For the text-containing cell, return its midpoint in [X, Y] coordinate format. 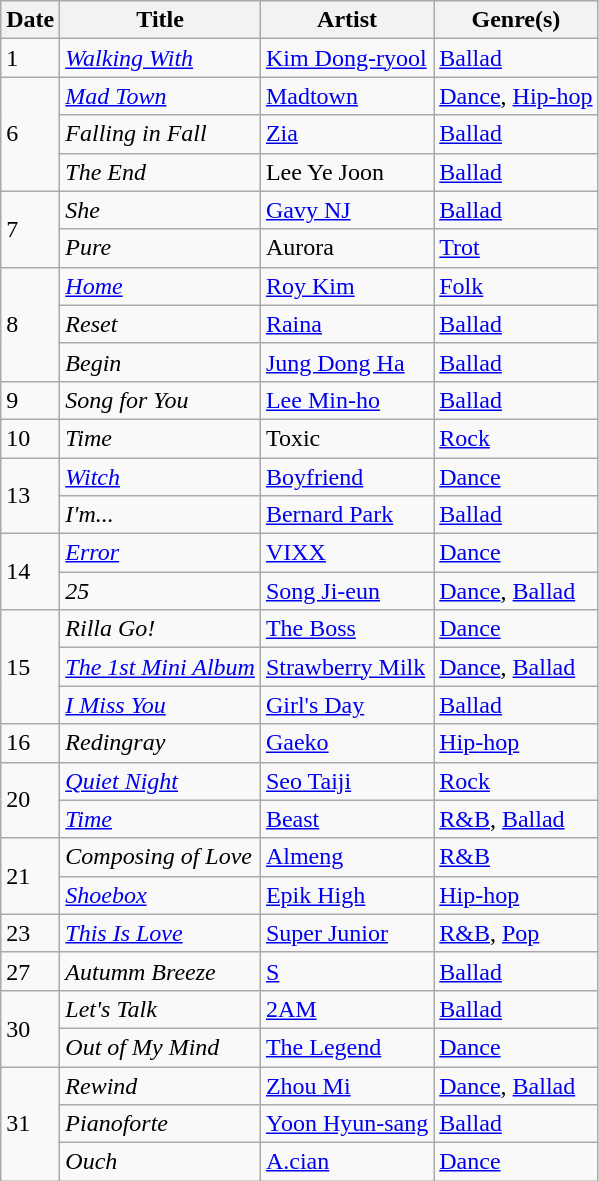
This Is Love [160, 933]
Pure [160, 248]
13 [30, 496]
Boyfriend [346, 477]
Quiet Night [160, 781]
Trot [516, 248]
Redingray [160, 743]
27 [30, 971]
R&B, Ballad [516, 819]
VIXX [346, 553]
Walking With [160, 58]
Jung Dong Ha [346, 362]
Ouch [160, 1162]
Yoon Hyun-sang [346, 1124]
Lee Min-ho [346, 400]
10 [30, 438]
S [346, 971]
7 [30, 229]
Zia [346, 134]
Bernard Park [346, 515]
Genre(s) [516, 20]
Error [160, 553]
Artist [346, 20]
Title [160, 20]
1 [30, 58]
Gaeko [346, 743]
Reset [160, 324]
Autumm Breeze [160, 971]
Raina [346, 324]
Rewind [160, 1085]
Almeng [346, 857]
Seo Taiji [346, 781]
31 [30, 1123]
The End [160, 172]
21 [30, 876]
9 [30, 400]
16 [30, 743]
30 [30, 1028]
Madtown [346, 96]
R&B, Pop [516, 933]
The Legend [346, 1047]
25 [160, 591]
23 [30, 933]
Home [160, 286]
Roy Kim [346, 286]
6 [30, 134]
Mad Town [160, 96]
The Boss [346, 629]
Falling in Fall [160, 134]
Song Ji-eun [346, 591]
Let's Talk [160, 1009]
Date [30, 20]
14 [30, 572]
Super Junior [346, 933]
She [160, 210]
2AM [346, 1009]
R&B [516, 857]
The 1st Mini Album [160, 667]
I Miss You [160, 705]
Kim Dong-ryool [346, 58]
I'm... [160, 515]
Strawberry Milk [346, 667]
Aurora [346, 248]
Shoebox [160, 895]
A.cian [346, 1162]
Folk [516, 286]
Toxic [346, 438]
Gavy NJ [346, 210]
Rilla Go! [160, 629]
Girl's Day [346, 705]
Out of My Mind [160, 1047]
Pianoforte [160, 1124]
Zhou Mi [346, 1085]
Epik High [346, 895]
Dance, Hip-hop [516, 96]
Beast [346, 819]
15 [30, 667]
20 [30, 800]
Witch [160, 477]
Song for You [160, 400]
Lee Ye Joon [346, 172]
Begin [160, 362]
8 [30, 324]
Composing of Love [160, 857]
